Pinpoint the cell where the given text exists, returning its (X, Y) midpoint coordinate. 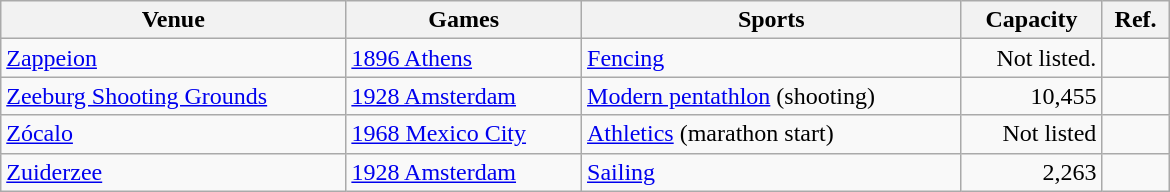
1968 Mexico City (464, 134)
Zappeion (174, 58)
Capacity (1032, 20)
Zuiderzee (174, 172)
Zeeburg Shooting Grounds (174, 96)
10,455 (1032, 96)
Ref. (1136, 20)
Athletics (marathon start) (772, 134)
Zócalo (174, 134)
Sports (772, 20)
Not listed. (1032, 58)
Fencing (772, 58)
Modern pentathlon (shooting) (772, 96)
1896 Athens (464, 58)
2,263 (1032, 172)
Sailing (772, 172)
Venue (174, 20)
Games (464, 20)
Not listed (1032, 134)
